Provide the [x, y] coordinate of the cell's center where the given text is located.  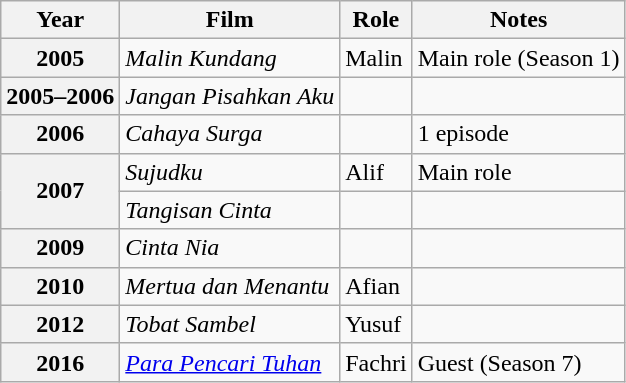
Alif [376, 172]
Guest (Season 7) [518, 362]
2012 [60, 324]
Main role [518, 172]
Afian [376, 286]
Main role (Season 1) [518, 58]
Role [376, 20]
Fachri [376, 362]
Notes [518, 20]
Tangisan Cinta [230, 210]
2005 [60, 58]
Yusuf [376, 324]
Sujudku [230, 172]
2016 [60, 362]
2005–2006 [60, 96]
Para Pencari Tuhan [230, 362]
Mertua dan Menantu [230, 286]
Tobat Sambel [230, 324]
Year [60, 20]
Malin Kundang [230, 58]
Cinta Nia [230, 248]
1 episode [518, 134]
Film [230, 20]
2007 [60, 191]
2009 [60, 248]
Malin [376, 58]
2010 [60, 286]
2006 [60, 134]
Jangan Pisahkan Aku [230, 96]
Cahaya Surga [230, 134]
